Detect which cell encompasses the target text, then output its [x, y] center coordinate. 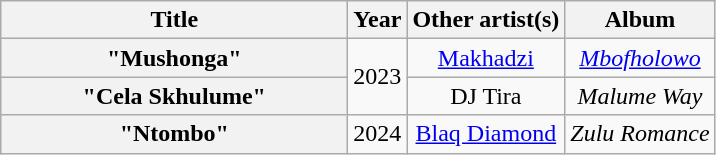
Year [378, 20]
2024 [378, 134]
Title [174, 20]
Blaq Diamond [486, 134]
DJ Tira [486, 96]
Zulu Romance [640, 134]
Malume Way [640, 96]
"Mushonga" [174, 58]
"Cela Skhulume" [174, 96]
Other artist(s) [486, 20]
Mbofholowo [640, 58]
"Ntombo" [174, 134]
Album [640, 20]
Makhadzi [486, 58]
2023 [378, 77]
